Determine the [X, Y] coordinate at the center of the cell enclosing the given text.  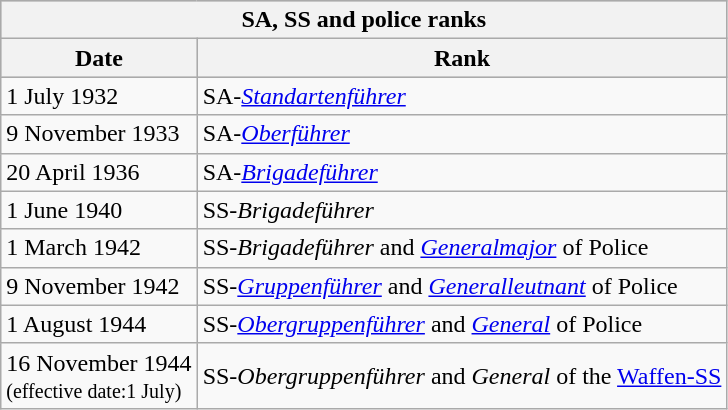
9 November 1933 [99, 134]
Date [99, 58]
SA-Standartenführer [462, 96]
9 November 1942 [99, 286]
SA, SS and police ranks [364, 20]
SS-Obergruppenführer and General of the Waffen-SS [462, 376]
20 April 1936 [99, 172]
Rank [462, 58]
SS-Gruppenführer and Generalleutnant of Police [462, 286]
SS-Brigadeführer [462, 210]
1 July 1932 [99, 96]
16 November 1944(effective date:1 July) [99, 376]
SS-Brigadeführer and Generalmajor of Police [462, 248]
SA-Brigadeführer [462, 172]
1 August 1944 [99, 324]
SA-Oberführer [462, 134]
1 March 1942 [99, 248]
SS-Obergruppenführer and General of Police [462, 324]
1 June 1940 [99, 210]
